Output the [x, y] coordinate of the center of the cell containing the given text.  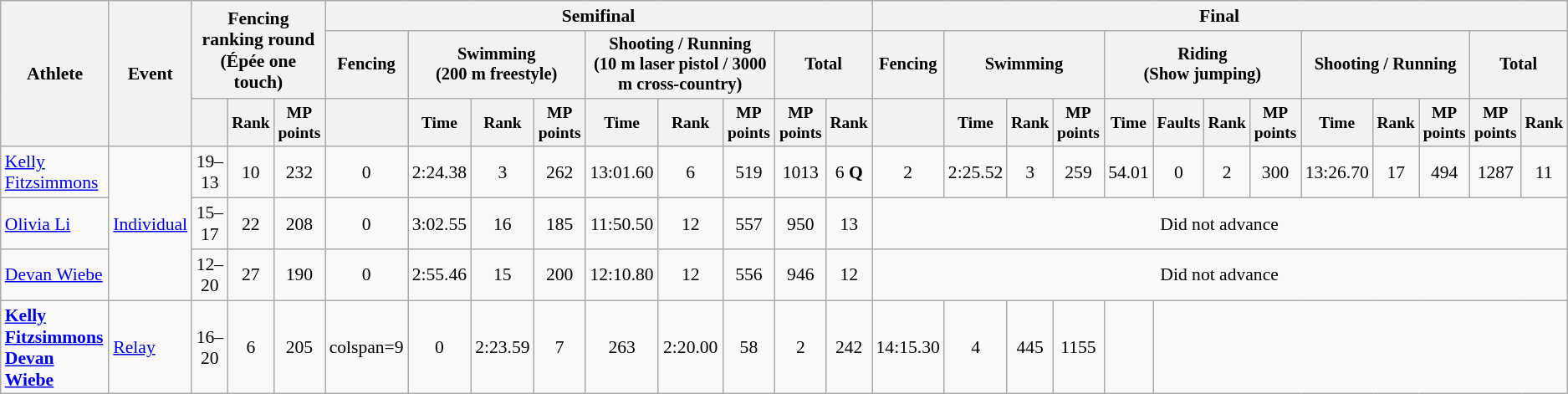
Kelly FitzsimmonsDevan Wiebe [55, 347]
Shooting / Running(10 m laser pistol / 3000 m cross-country) [681, 65]
208 [299, 224]
262 [560, 172]
519 [749, 172]
17 [1397, 172]
54.01 [1129, 172]
1287 [1495, 172]
13 [850, 224]
Devan Wiebe [55, 274]
14:15.30 [907, 347]
263 [622, 347]
Semifinal [599, 16]
13:01.60 [622, 172]
15–17 [209, 224]
Athlete [55, 74]
2:55.46 [440, 274]
58 [749, 347]
300 [1274, 172]
242 [850, 347]
950 [801, 224]
946 [801, 274]
Shooting / Running [1386, 65]
4 [975, 347]
Individual [151, 224]
494 [1445, 172]
190 [299, 274]
557 [749, 224]
11:50.50 [622, 224]
1155 [1079, 347]
19–13 [209, 172]
10 [251, 172]
27 [251, 274]
7 [560, 347]
Riding(Show jumping) [1203, 65]
445 [1030, 347]
colspan=9 [366, 347]
185 [560, 224]
Event [151, 74]
Kelly Fitzsimmons [55, 172]
200 [560, 274]
15 [502, 274]
Swimming [1024, 65]
Fencing ranking round(Épée one touch) [258, 50]
556 [749, 274]
2:25.52 [975, 172]
3:02.55 [440, 224]
16–20 [209, 347]
22 [251, 224]
2:20.00 [691, 347]
12–20 [209, 274]
259 [1079, 172]
12:10.80 [622, 274]
16 [502, 224]
Final [1219, 16]
Relay [151, 347]
1013 [801, 172]
Olivia Li [55, 224]
6 Q [850, 172]
2:23.59 [502, 347]
205 [299, 347]
2:24.38 [440, 172]
232 [299, 172]
13:26.70 [1337, 172]
11 [1544, 172]
Faults [1179, 122]
Swimming(200 m freestyle) [497, 65]
